Return the [X, Y] coordinate for the center point of the cell that contains the specified text.  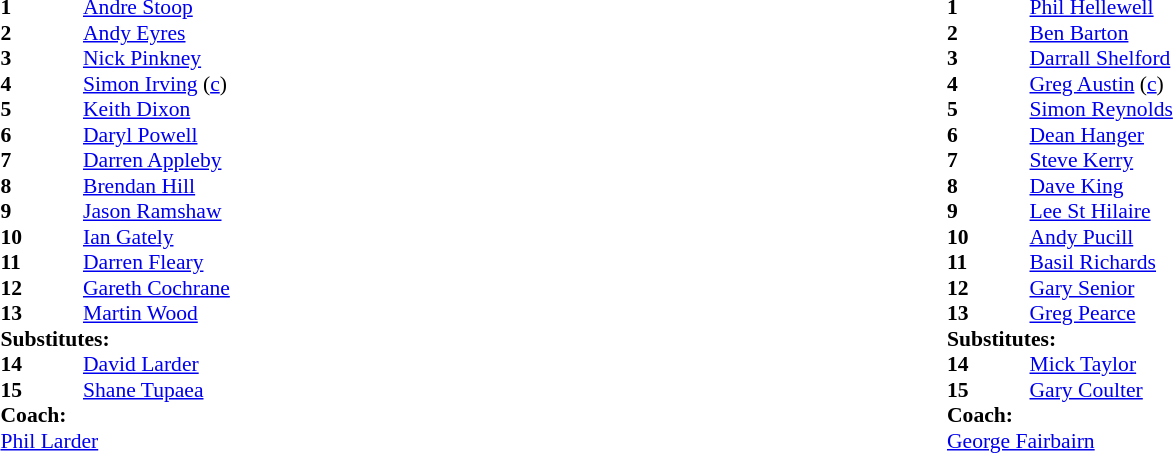
Lee St Hilaire [1102, 211]
Simon Reynolds [1102, 109]
Simon Irving (c) [156, 84]
Darren Appleby [156, 161]
Dave King [1102, 186]
Shane Tupaea [156, 390]
Daryl Powell [156, 135]
Andy Eyres [156, 33]
Gareth Cochrane [156, 288]
Steve Kerry [1102, 161]
Nick Pinkney [156, 59]
Greg Pearce [1102, 313]
Greg Austin (c) [1102, 84]
David Larder [156, 365]
Martin Wood [156, 313]
Basil Richards [1102, 263]
Dean Hanger [1102, 135]
Ben Barton [1102, 33]
Keith Dixon [156, 109]
Darren Fleary [156, 263]
Brendan Hill [156, 186]
Gary Senior [1102, 288]
Jason Ramshaw [156, 211]
Andy Pucill [1102, 237]
Ian Gately [156, 237]
Darrall Shelford [1102, 59]
Mick Taylor [1102, 365]
Gary Coulter [1102, 390]
